Detect which cell encompasses the target text, then output its (x, y) center coordinate. 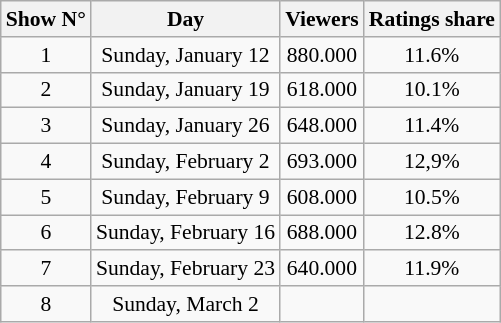
Ratings share (432, 19)
608.000 (322, 197)
880.000 (322, 55)
4 (46, 162)
10.5% (432, 197)
6 (46, 233)
11.6% (432, 55)
Sunday, February 16 (186, 233)
12.8% (432, 233)
Viewers (322, 19)
693.000 (322, 162)
Sunday, January 19 (186, 90)
Sunday, February 23 (186, 269)
11.9% (432, 269)
688.000 (322, 233)
Sunday, January 12 (186, 55)
10.1% (432, 90)
2 (46, 90)
618.000 (322, 90)
Sunday, February 9 (186, 197)
7 (46, 269)
Day (186, 19)
640.000 (322, 269)
3 (46, 126)
Sunday, February 2 (186, 162)
Sunday, January 26 (186, 126)
8 (46, 304)
1 (46, 55)
5 (46, 197)
Sunday, March 2 (186, 304)
Show N° (46, 19)
648.000 (322, 126)
12,9% (432, 162)
11.4% (432, 126)
